Provide the (X, Y) coordinate of the cell's center where the given text is located.  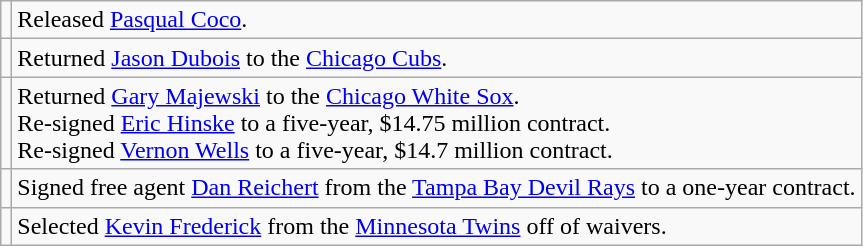
Selected Kevin Frederick from the Minnesota Twins off of waivers. (436, 226)
Signed free agent Dan Reichert from the Tampa Bay Devil Rays to a one-year contract. (436, 188)
Released Pasqual Coco. (436, 20)
Returned Jason Dubois to the Chicago Cubs. (436, 58)
